Determine the (X, Y) coordinate at the center of the cell enclosing the given text.  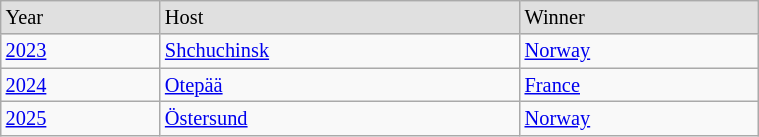
Shchuchinsk (340, 51)
Year (80, 17)
Otepää (340, 85)
France (639, 85)
2024 (80, 85)
2025 (80, 118)
Östersund (340, 118)
2023 (80, 51)
Host (340, 17)
Winner (639, 17)
